Return the (X, Y) coordinate for the center point of the cell that contains the specified text.  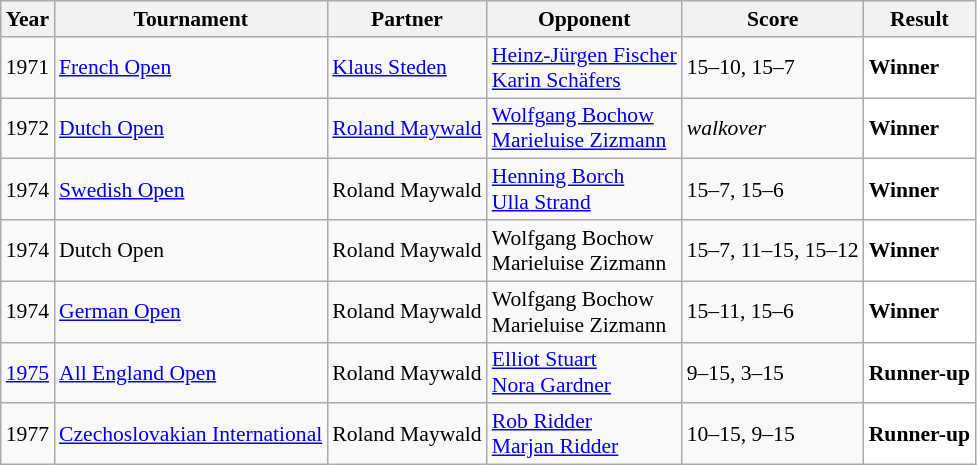
Rob Ridder Marjan Ridder (584, 434)
10–15, 9–15 (773, 434)
1977 (28, 434)
1971 (28, 68)
Year (28, 19)
French Open (190, 68)
Heinz-Jürgen Fischer Karin Schäfers (584, 68)
15–10, 15–7 (773, 68)
Score (773, 19)
Partner (406, 19)
Result (920, 19)
walkover (773, 128)
Klaus Steden (406, 68)
Czechoslovakian International (190, 434)
15–7, 11–15, 15–12 (773, 250)
Opponent (584, 19)
All England Open (190, 372)
1972 (28, 128)
Swedish Open (190, 190)
Henning Borch Ulla Strand (584, 190)
9–15, 3–15 (773, 372)
Tournament (190, 19)
Elliot Stuart Nora Gardner (584, 372)
15–11, 15–6 (773, 312)
1975 (28, 372)
German Open (190, 312)
15–7, 15–6 (773, 190)
